Pinpoint the cell where the given text exists, returning its [X, Y] midpoint coordinate. 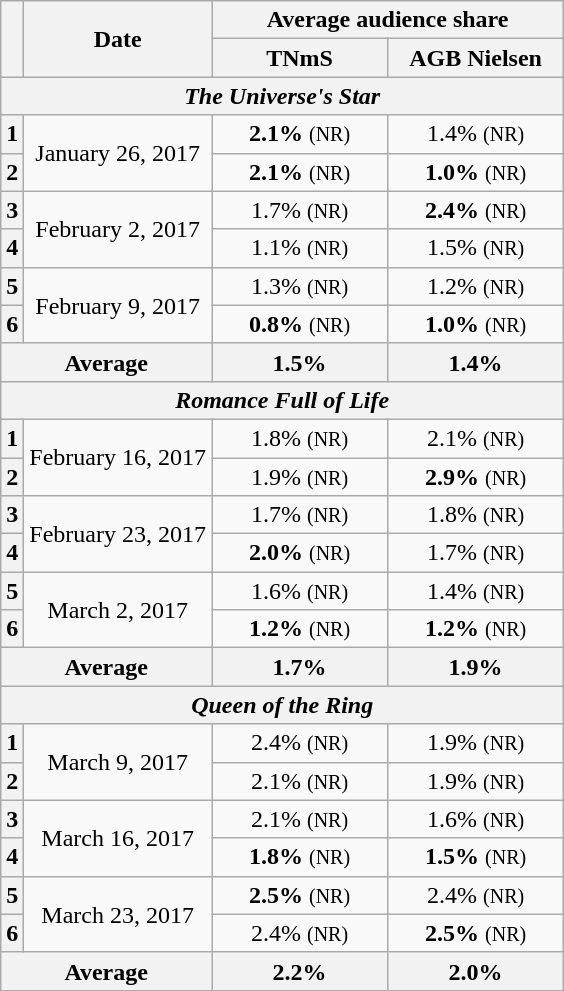
1.5% [300, 362]
1.3% (NR) [300, 286]
1.1% (NR) [300, 248]
February 23, 2017 [118, 534]
AGB Nielsen [476, 58]
March 2, 2017 [118, 610]
March 16, 2017 [118, 838]
1.4% [476, 362]
March 9, 2017 [118, 762]
2.0% (NR) [300, 553]
TNmS [300, 58]
2.2% [300, 971]
0.8% (NR) [300, 324]
Average audience share [388, 20]
Date [118, 39]
1.9% [476, 667]
The Universe's Star [282, 96]
February 16, 2017 [118, 457]
February 9, 2017 [118, 305]
March 23, 2017 [118, 914]
2.9% (NR) [476, 477]
1.7% [300, 667]
Queen of the Ring [282, 705]
January 26, 2017 [118, 153]
Romance Full of Life [282, 400]
2.0% [476, 971]
February 2, 2017 [118, 229]
